Determine the (x, y) coordinate at the center of the cell enclosing the given text.  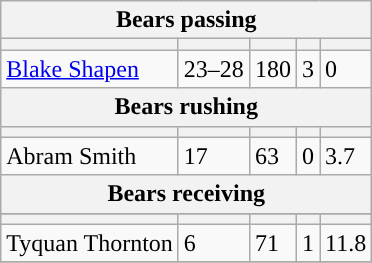
Bears passing (186, 20)
Bears rushing (186, 107)
Bears receiving (186, 194)
1 (308, 243)
3.7 (346, 156)
71 (272, 243)
Tyquan Thornton (90, 243)
6 (214, 243)
11.8 (346, 243)
3 (308, 69)
Blake Shapen (90, 69)
63 (272, 156)
17 (214, 156)
23–28 (214, 69)
180 (272, 69)
Abram Smith (90, 156)
